Detect which cell encompasses the target text, then output its [x, y] center coordinate. 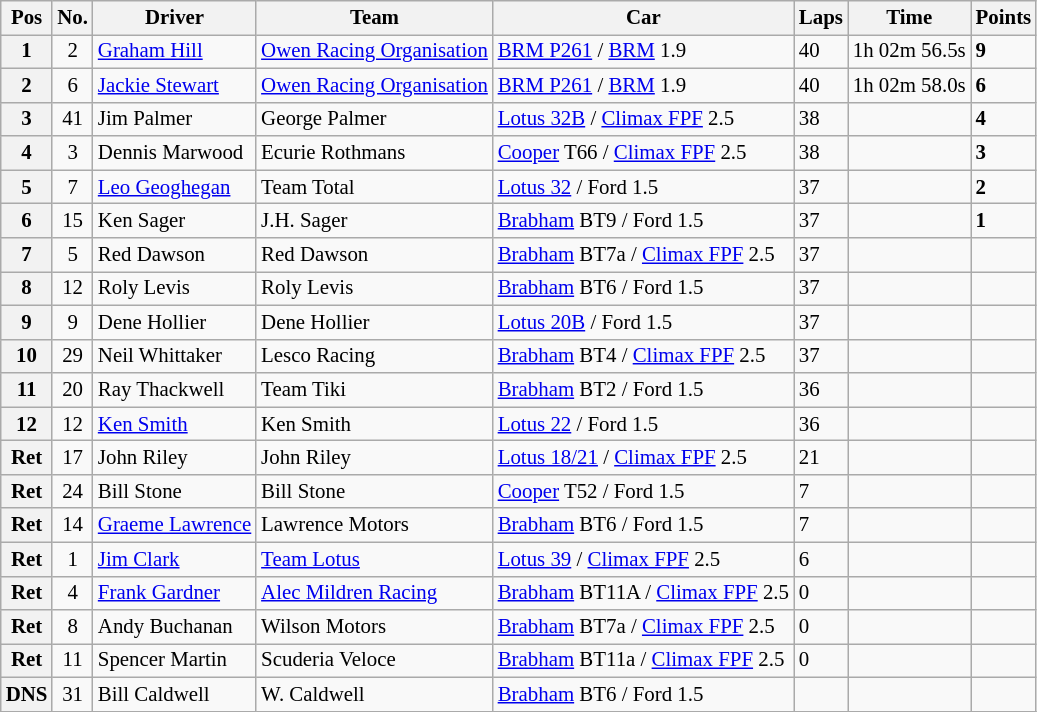
10 [27, 356]
Brabham BT2 / Ford 1.5 [644, 390]
Lotus 32B / Climax FPF 2.5 [644, 119]
Spencer Martin [174, 661]
Brabham BT9 / Ford 1.5 [644, 221]
J.H. Sager [374, 221]
George Palmer [374, 119]
No. [72, 18]
Ray Thackwell [174, 390]
24 [72, 491]
20 [72, 390]
Driver [174, 18]
1h 02m 58.0s [910, 85]
Neil Whittaker [174, 356]
Dennis Marwood [174, 153]
Jim Palmer [174, 119]
Ecurie Rothmans [374, 153]
Lotus 39 / Climax FPF 2.5 [644, 559]
Team [374, 18]
Time [910, 18]
Pos [27, 18]
Frank Gardner [174, 593]
Graham Hill [174, 51]
Cooper T52 / Ford 1.5 [644, 491]
Ken Sager [174, 221]
Andy Buchanan [174, 627]
Lotus 20B / Ford 1.5 [644, 322]
41 [72, 119]
Lotus 32 / Ford 1.5 [644, 187]
Brabham BT4 / Climax FPF 2.5 [644, 356]
W. Caldwell [374, 695]
14 [72, 525]
Team Lotus [374, 559]
DNS [27, 695]
Cooper T66 / Climax FPF 2.5 [644, 153]
Team Total [374, 187]
Lotus 18/21 / Climax FPF 2.5 [644, 458]
Lesco Racing [374, 356]
Team Tiki [374, 390]
Jackie Stewart [174, 85]
Lawrence Motors [374, 525]
Leo Geoghegan [174, 187]
Car [644, 18]
Lotus 22 / Ford 1.5 [644, 424]
Alec Mildren Racing [374, 593]
15 [72, 221]
Points [1004, 18]
Brabham BT11A / Climax FPF 2.5 [644, 593]
31 [72, 695]
17 [72, 458]
29 [72, 356]
Graeme Lawrence [174, 525]
21 [821, 458]
1h 02m 56.5s [910, 51]
Laps [821, 18]
Brabham BT11a / Climax FPF 2.5 [644, 661]
Scuderia Veloce [374, 661]
Wilson Motors [374, 627]
Bill Caldwell [174, 695]
Jim Clark [174, 559]
